Identify which cell holds the provided text, then report its (X, Y) central coordinate. 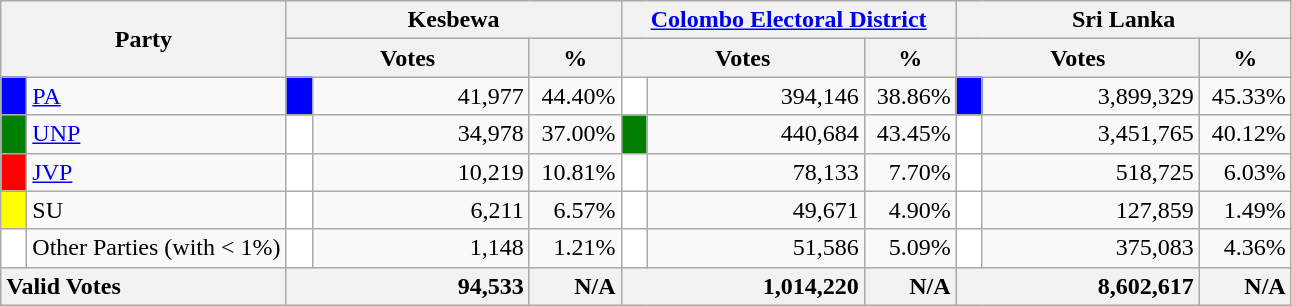
38.86% (910, 96)
41,977 (420, 96)
8,602,617 (1078, 286)
3,899,329 (1090, 96)
1.21% (575, 248)
Other Parties (with < 1%) (156, 248)
94,533 (408, 286)
34,978 (420, 134)
Sri Lanka (1124, 20)
375,083 (1090, 248)
45.33% (1245, 96)
37.00% (575, 134)
Colombo Electoral District (788, 20)
10.81% (575, 172)
UNP (156, 134)
44.40% (575, 96)
4.90% (910, 210)
JVP (156, 172)
1,014,220 (742, 286)
1.49% (1245, 210)
Kesbewa (454, 20)
440,684 (756, 134)
1,148 (420, 248)
PA (156, 96)
5.09% (910, 248)
40.12% (1245, 134)
49,671 (756, 210)
394,146 (756, 96)
78,133 (756, 172)
51,586 (756, 248)
6,211 (420, 210)
7.70% (910, 172)
6.57% (575, 210)
10,219 (420, 172)
6.03% (1245, 172)
SU (156, 210)
Valid Votes (144, 286)
4.36% (1245, 248)
518,725 (1090, 172)
Party (144, 39)
127,859 (1090, 210)
43.45% (910, 134)
3,451,765 (1090, 134)
